Output the (X, Y) coordinate of the center of the cell containing the given text.  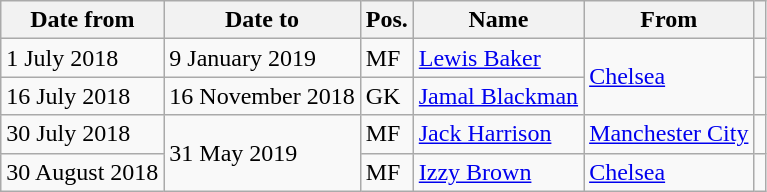
Izzy Brown (498, 172)
Date to (262, 20)
Pos. (386, 20)
16 November 2018 (262, 96)
Lewis Baker (498, 58)
30 August 2018 (82, 172)
From (669, 20)
Manchester City (669, 134)
9 January 2019 (262, 58)
30 July 2018 (82, 134)
Jamal Blackman (498, 96)
Name (498, 20)
GK (386, 96)
Date from (82, 20)
1 July 2018 (82, 58)
Jack Harrison (498, 134)
31 May 2019 (262, 153)
16 July 2018 (82, 96)
